Pinpoint the cell where the given text exists, returning its [X, Y] midpoint coordinate. 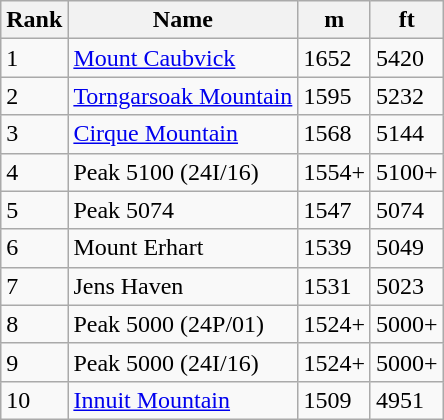
4951 [406, 400]
m [334, 20]
2 [34, 96]
4 [34, 172]
10 [34, 400]
1539 [334, 248]
Peak 5000 (24P/01) [183, 324]
Cirque Mountain [183, 134]
1652 [334, 58]
Peak 5000 (24I/16) [183, 362]
5074 [406, 210]
1554+ [334, 172]
9 [34, 362]
ft [406, 20]
Peak 5074 [183, 210]
1568 [334, 134]
6 [34, 248]
5023 [406, 286]
5232 [406, 96]
3 [34, 134]
Mount Caubvick [183, 58]
5420 [406, 58]
Jens Haven [183, 286]
5144 [406, 134]
1509 [334, 400]
5049 [406, 248]
Mount Erhart [183, 248]
Peak 5100 (24I/16) [183, 172]
8 [34, 324]
Rank [34, 20]
1547 [334, 210]
Innuit Mountain [183, 400]
1 [34, 58]
Torngarsoak Mountain [183, 96]
1595 [334, 96]
Name [183, 20]
5100+ [406, 172]
5 [34, 210]
7 [34, 286]
1531 [334, 286]
